Locate the cell with the specified text and output its (X, Y) center coordinate. 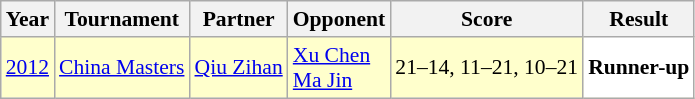
Tournament (122, 19)
2012 (28, 68)
Year (28, 19)
Qiu Zihan (238, 68)
Partner (238, 19)
China Masters (122, 68)
Result (638, 19)
Xu Chen Ma Jin (340, 68)
Runner-up (638, 68)
Opponent (340, 19)
Score (486, 19)
21–14, 11–21, 10–21 (486, 68)
